Pinpoint the cell where the given text exists, returning its [x, y] midpoint coordinate. 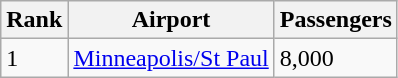
8,000 [336, 58]
Airport [171, 20]
Passengers [336, 20]
1 [34, 58]
Rank [34, 20]
Minneapolis/St Paul [171, 58]
